Search for the cell housing the specified text and yield its [X, Y] center coordinate. 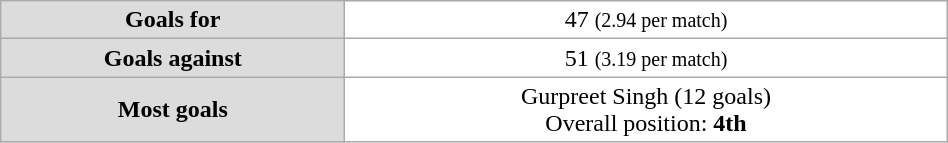
Gurpreet Singh (12 goals) Overall position: 4th [646, 110]
51 (3.19 per match) [646, 58]
Goals against [173, 58]
Most goals [173, 110]
47 (2.94 per match) [646, 20]
Goals for [173, 20]
